Output the (X, Y) coordinate of the center of the cell containing the given text.  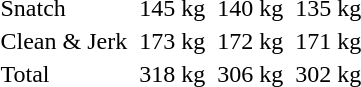
173 kg (172, 41)
172 kg (250, 41)
